Capture the cell that displays the provided text and extract its [x, y] central coordinate. 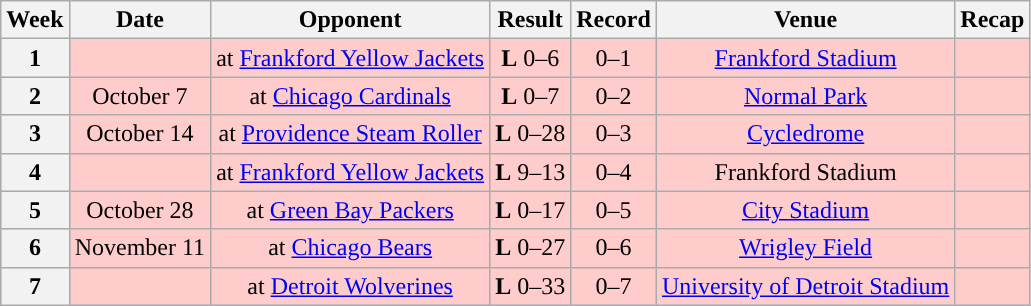
0–3 [614, 134]
4 [35, 172]
October 7 [140, 96]
L 0–6 [530, 58]
October 28 [140, 210]
0–2 [614, 96]
Week [35, 20]
at Detroit Wolverines [350, 286]
L 0–28 [530, 134]
1 [35, 58]
0–6 [614, 248]
October 14 [140, 134]
at Chicago Cardinals [350, 96]
L 0–33 [530, 286]
L 9–13 [530, 172]
Record [614, 20]
3 [35, 134]
2 [35, 96]
0–1 [614, 58]
Recap [992, 20]
L 0–27 [530, 248]
0–4 [614, 172]
November 11 [140, 248]
Result [530, 20]
Normal Park [805, 96]
7 [35, 286]
0–5 [614, 210]
0–7 [614, 286]
Opponent [350, 20]
University of Detroit Stadium [805, 286]
L 0–17 [530, 210]
at Green Bay Packers [350, 210]
6 [35, 248]
Wrigley Field [805, 248]
L 0–7 [530, 96]
at Providence Steam Roller [350, 134]
Cycledrome [805, 134]
Date [140, 20]
5 [35, 210]
at Chicago Bears [350, 248]
City Stadium [805, 210]
Venue [805, 20]
